From the cell containing the given text, extract its center point as (X, Y) coordinate. 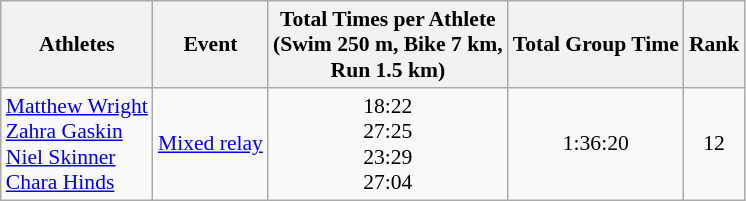
Rank (714, 44)
12 (714, 144)
1:36:20 (596, 144)
Event (210, 44)
Total Times per Athlete (Swim 250 m, Bike 7 km, Run 1.5 km) (388, 44)
Mixed relay (210, 144)
Total Group Time (596, 44)
Athletes (77, 44)
18:2227:2523:2927:04 (388, 144)
Matthew WrightZahra GaskinNiel SkinnerChara Hinds (77, 144)
